Capture the cell that displays the provided text and extract its [x, y] central coordinate. 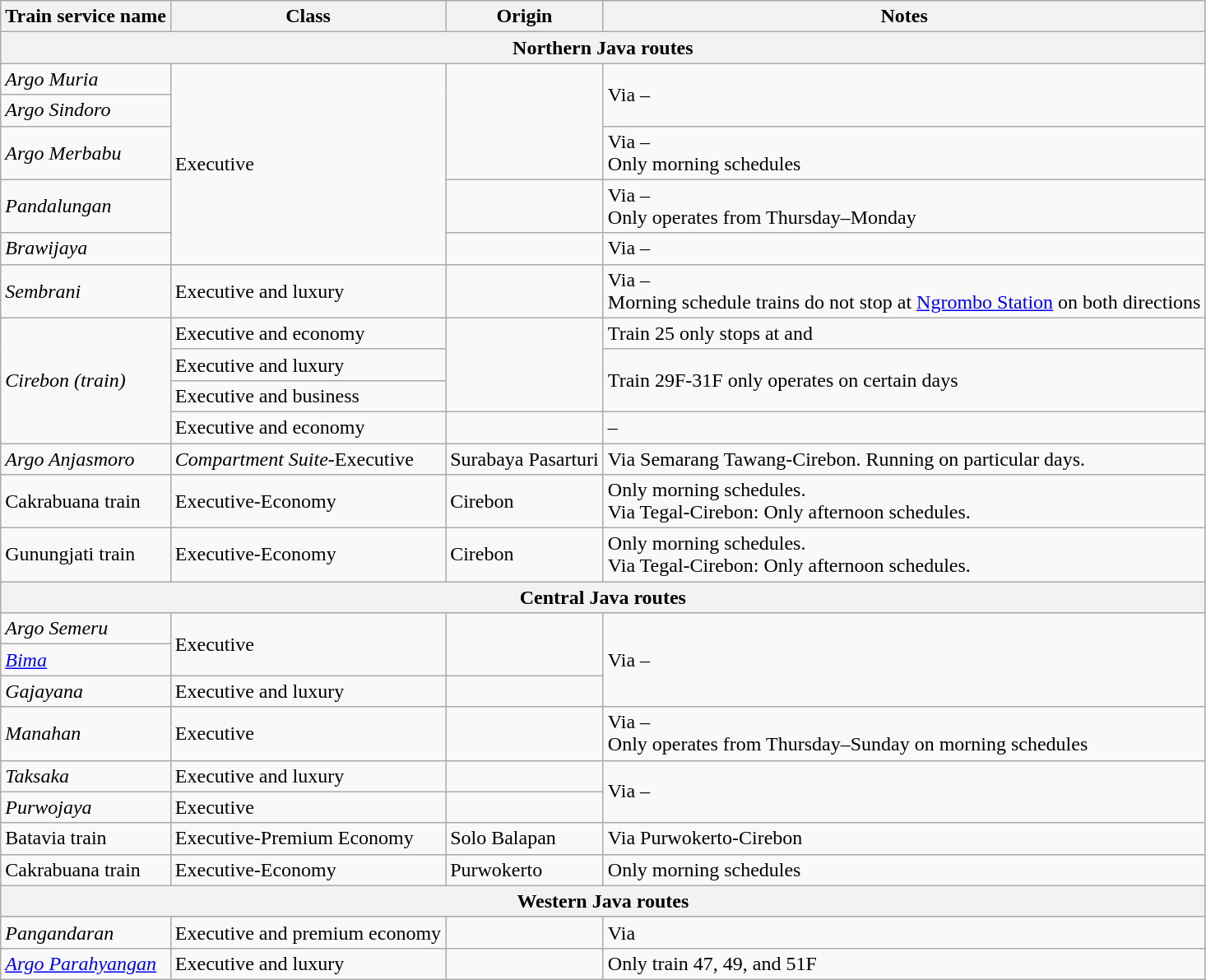
Gunungjati train [86, 555]
Executive and premium economy [308, 932]
Batavia train [86, 838]
Train service name [86, 16]
Solo Balapan [525, 838]
– [904, 427]
Executive and business [308, 396]
Manahan [86, 734]
Pangandaran [86, 932]
Argo Muria [86, 79]
Purwokerto [525, 870]
Via –Only morning schedules [904, 153]
Only morning schedules [904, 870]
Argo Sindoro [86, 110]
Via Semarang Tawang-Cirebon. Running on particular days. [904, 458]
Via Purwokerto-Cirebon [904, 838]
Northern Java routes [603, 48]
Brawijaya [86, 248]
Argo Semeru [86, 629]
Argo Anjasmoro [86, 458]
Pandalungan [86, 206]
Compartment Suite-Executive [308, 458]
Central Java routes [603, 597]
Executive-Premium Economy [308, 838]
Origin [525, 16]
Argo Parahyangan [86, 964]
Train 25 only stops at and [904, 333]
Via –Morning schedule trains do not stop at Ngrombo Station on both directions [904, 291]
Bima [86, 660]
Western Java routes [603, 901]
Only train 47, 49, and 51F [904, 964]
Taksaka [86, 776]
Gajayana [86, 691]
Class [308, 16]
Purwojaya [86, 807]
Via –Only operates from Thursday–Sunday on morning schedules [904, 734]
Surabaya Pasarturi [525, 458]
Via [904, 932]
Notes [904, 16]
Cirebon (train) [86, 380]
Train 29F-31F only operates on certain days [904, 380]
Argo Merbabu [86, 153]
Via –Only operates from Thursday–Monday [904, 206]
Sembrani [86, 291]
